Search for the cell housing the specified text and yield its [x, y] center coordinate. 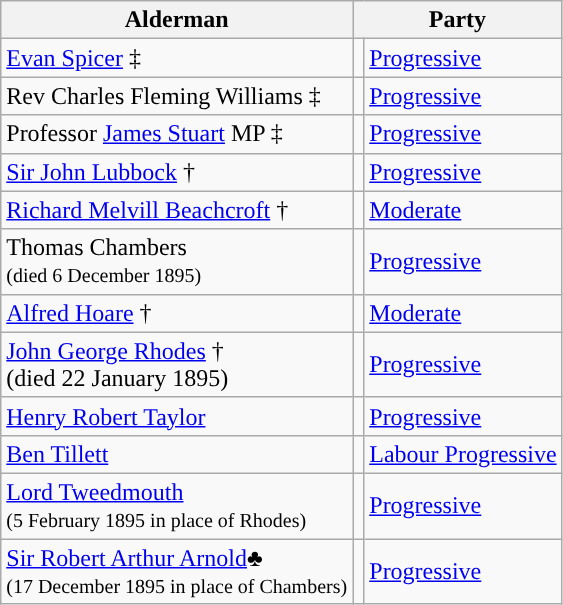
John George Rhodes †(died 22 January 1895) [177, 364]
Party [458, 20]
Ben Tillett [177, 454]
Alderman [177, 20]
Richard Melvill Beachcroft † [177, 210]
Evan Spicer ‡ [177, 58]
Professor James Stuart MP ‡ [177, 134]
Sir John Lubbock † [177, 172]
Alfred Hoare † [177, 313]
Sir Robert Arthur Arnold♣(17 December 1895 in place of Chambers) [177, 570]
Labour Progressive [463, 454]
Rev Charles Fleming Williams ‡ [177, 96]
Henry Robert Taylor [177, 416]
Lord Tweedmouth(5 February 1895 in place of Rhodes) [177, 506]
Thomas Chambers(died 6 December 1895) [177, 262]
